From the cell containing the given text, extract its center point as (x, y) coordinate. 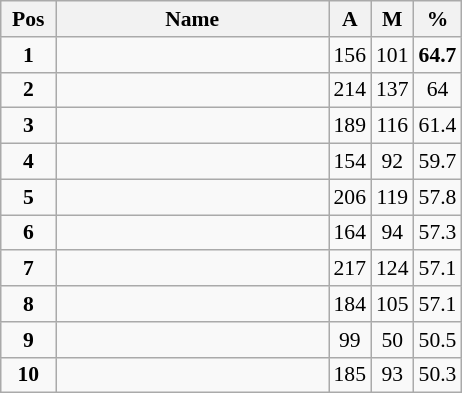
Name (192, 19)
185 (350, 375)
217 (350, 269)
M (392, 19)
59.7 (438, 162)
105 (392, 304)
61.4 (438, 126)
2 (28, 90)
137 (392, 90)
A (350, 19)
4 (28, 162)
124 (392, 269)
116 (392, 126)
164 (350, 233)
154 (350, 162)
6 (28, 233)
1 (28, 55)
206 (350, 197)
10 (28, 375)
184 (350, 304)
119 (392, 197)
50.3 (438, 375)
Pos (28, 19)
93 (392, 375)
50.5 (438, 340)
57.8 (438, 197)
64 (438, 90)
7 (28, 269)
99 (350, 340)
% (438, 19)
9 (28, 340)
3 (28, 126)
214 (350, 90)
50 (392, 340)
92 (392, 162)
156 (350, 55)
57.3 (438, 233)
64.7 (438, 55)
5 (28, 197)
94 (392, 233)
101 (392, 55)
189 (350, 126)
8 (28, 304)
